Search for the cell housing the specified text and yield its [x, y] center coordinate. 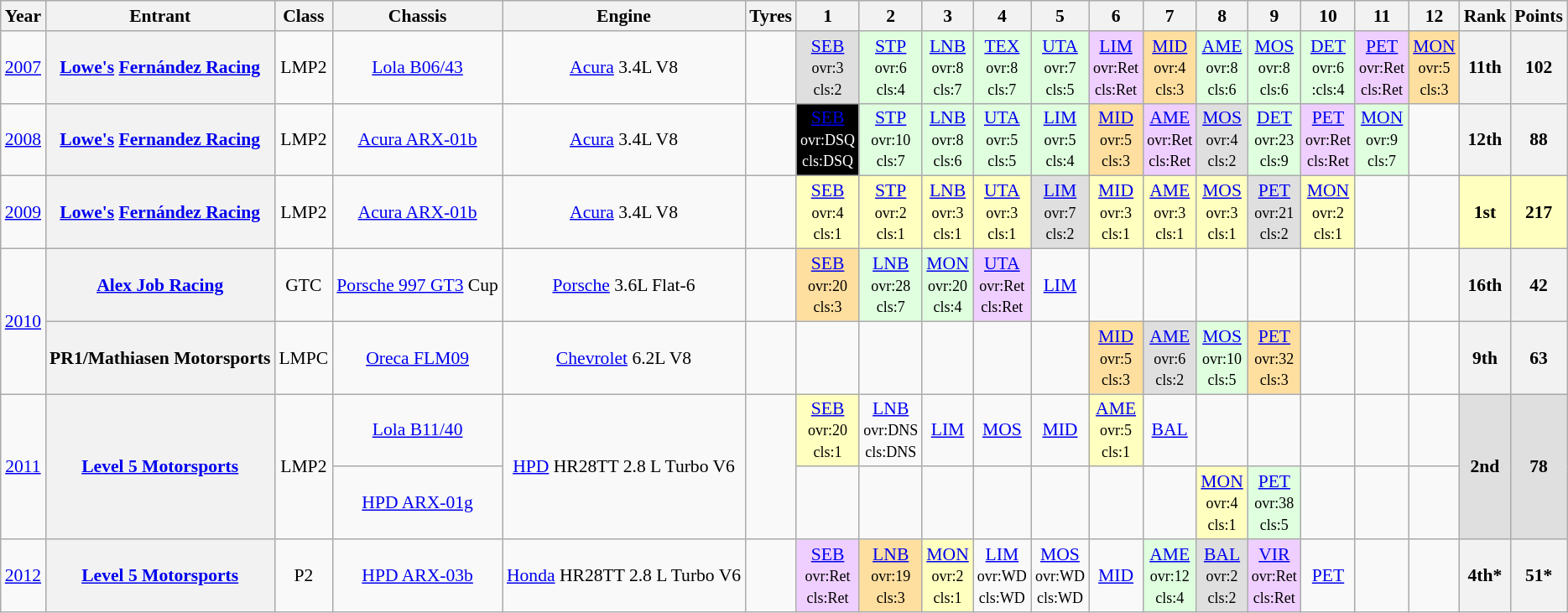
Rank [1485, 16]
TEXovr:8cls:7 [1002, 67]
SEBovr:DSQcls:DSQ [827, 139]
Class [304, 16]
UTAovr:3cls:1 [1002, 213]
2012 [23, 575]
5 [1060, 16]
MIDovr:3cls:1 [1116, 213]
11th [1485, 67]
2010 [23, 322]
SEBovr:Retcls:Ret [827, 575]
88 [1539, 139]
SEBovr:20cls:3 [827, 285]
Lowe's Fernandez Racing [159, 139]
1 [827, 16]
MOSovr:3cls:1 [1222, 213]
2007 [23, 67]
UTAovr:Retcls:Ret [1002, 285]
Alex Job Racing [159, 285]
STPovr:2cls:1 [891, 213]
LMPC [304, 357]
2011 [23, 466]
PET [1328, 575]
11 [1382, 16]
4 [1002, 16]
2nd [1485, 466]
LIMovr:7cls:2 [1060, 213]
STPovr:6cls:4 [891, 67]
LNBovr:8cls:7 [948, 67]
MOSovr:4cls:2 [1222, 139]
9th [1485, 357]
7 [1169, 16]
LNBovr:28cls:7 [891, 285]
LNBovr:19cls:3 [891, 575]
MOS [1002, 431]
P2 [304, 575]
AMEovr:8cls:6 [1222, 67]
PETovr:21cls:2 [1274, 213]
78 [1539, 466]
63 [1539, 357]
2009 [23, 213]
9 [1274, 16]
BALovr:2cls:2 [1222, 575]
12th [1485, 139]
AMEovr:3cls:1 [1169, 213]
HPD ARX-03b [418, 575]
Year [23, 16]
Porsche 3.6L Flat-6 [624, 285]
AMEovr:12cls:4 [1169, 575]
LNBovr:8cls:6 [948, 139]
MONovr:5cls:3 [1435, 67]
AMEovr:6cls:2 [1169, 357]
PR1/Mathiasen Motorsports [159, 357]
LIMovr:5cls:4 [1060, 139]
Tyres [770, 16]
DETovr:23cls:9 [1274, 139]
LIMovr:WDcls:WD [1002, 575]
Points [1539, 16]
Engine [624, 16]
GTC [304, 285]
AMEovr:Retcls:Ret [1169, 139]
UTAovr:7cls:5 [1060, 67]
HPD HR28TT 2.8 L Turbo V6 [624, 466]
HPD ARX-01g [418, 503]
MONovr:9cls:7 [1382, 139]
10 [1328, 16]
Oreca FLM09 [418, 357]
SEBovr:20cls:1 [827, 431]
Chevrolet 6.2L V8 [624, 357]
Entrant [159, 16]
MONovr:20cls:4 [948, 285]
MONovr:4cls:1 [1222, 503]
DETovr:6:cls:4 [1328, 67]
12 [1435, 16]
VIRovr:Retcls:Ret [1274, 575]
51* [1539, 575]
Lola B06/43 [418, 67]
AMEovr:5cls:1 [1116, 431]
1st [1485, 213]
217 [1539, 213]
PETovr:32cls:3 [1274, 357]
16th [1485, 285]
Porsche 997 GT3 Cup [418, 285]
SEBovr:3cls:2 [827, 67]
42 [1539, 285]
BAL [1169, 431]
4th* [1485, 575]
MIDovr:4cls:3 [1169, 67]
PETovr:38cls:5 [1274, 503]
LNBovr:DNScls:DNS [891, 431]
Honda HR28TT 2.8 L Turbo V6 [624, 575]
Chassis [418, 16]
LNBovr:3cls:1 [948, 213]
SEBovr:4cls:1 [827, 213]
STPovr:10cls:7 [891, 139]
8 [1222, 16]
3 [948, 16]
6 [1116, 16]
MOSovr:WDcls:WD [1060, 575]
MOSovr:10cls:5 [1222, 357]
2008 [23, 139]
UTAovr:5cls:5 [1002, 139]
MOSovr:8cls:6 [1274, 67]
102 [1539, 67]
LIMovr:Retcls:Ret [1116, 67]
Lola B11/40 [418, 431]
2 [891, 16]
